Locate the cell with the specified text and output its (x, y) center coordinate. 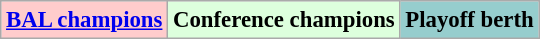
Playoff berth (470, 20)
Conference champions (284, 20)
BAL champions (84, 20)
